From the cell containing the given text, extract its center point as [X, Y] coordinate. 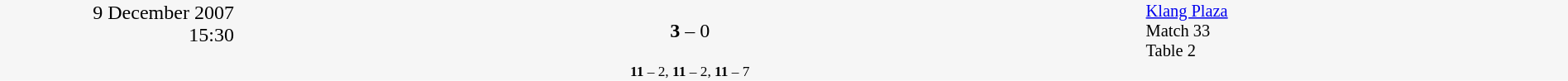
9 December 200715:30 [117, 40]
11 – 2, 11 – 2, 11 – 7 [690, 71]
3 – 0 [690, 31]
Klang PlazaMatch 33Table 2 [1356, 31]
